From the cell containing the given text, extract its center point as [x, y] coordinate. 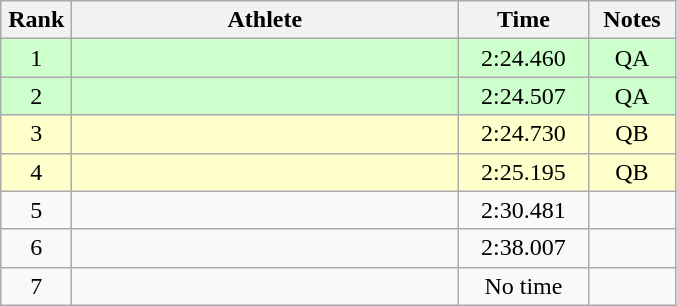
4 [36, 172]
2:24.460 [524, 58]
2 [36, 96]
2:25.195 [524, 172]
Athlete [265, 20]
Rank [36, 20]
No time [524, 286]
2:24.507 [524, 96]
2:30.481 [524, 210]
Time [524, 20]
6 [36, 248]
2:24.730 [524, 134]
7 [36, 286]
2:38.007 [524, 248]
3 [36, 134]
Notes [632, 20]
5 [36, 210]
1 [36, 58]
